Scan for the cell matching the given text and deliver its (X, Y) coordinate at center. 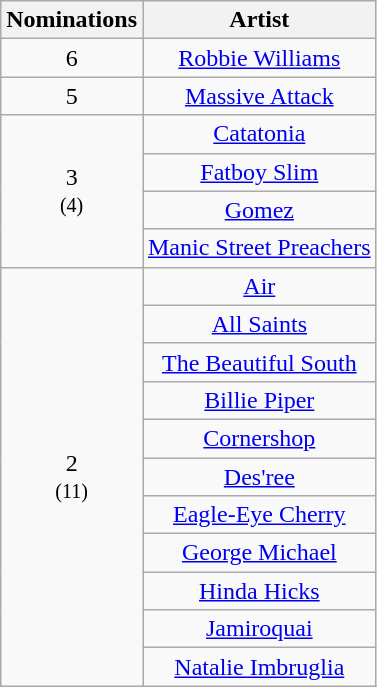
Cornershop (259, 438)
Nominations (72, 20)
Fatboy Slim (259, 172)
Massive Attack (259, 96)
Catatonia (259, 134)
George Michael (259, 553)
Artist (259, 20)
Billie Piper (259, 400)
Natalie Imbruglia (259, 667)
Manic Street Preachers (259, 248)
3(4) (72, 191)
All Saints (259, 324)
5 (72, 96)
2(11) (72, 476)
Gomez (259, 210)
6 (72, 58)
Air (259, 286)
Robbie Williams (259, 58)
Hinda Hicks (259, 591)
Jamiroquai (259, 629)
The Beautiful South (259, 362)
Eagle-Eye Cherry (259, 515)
Des'ree (259, 477)
